Output the (X, Y) coordinate of the center of the cell containing the given text.  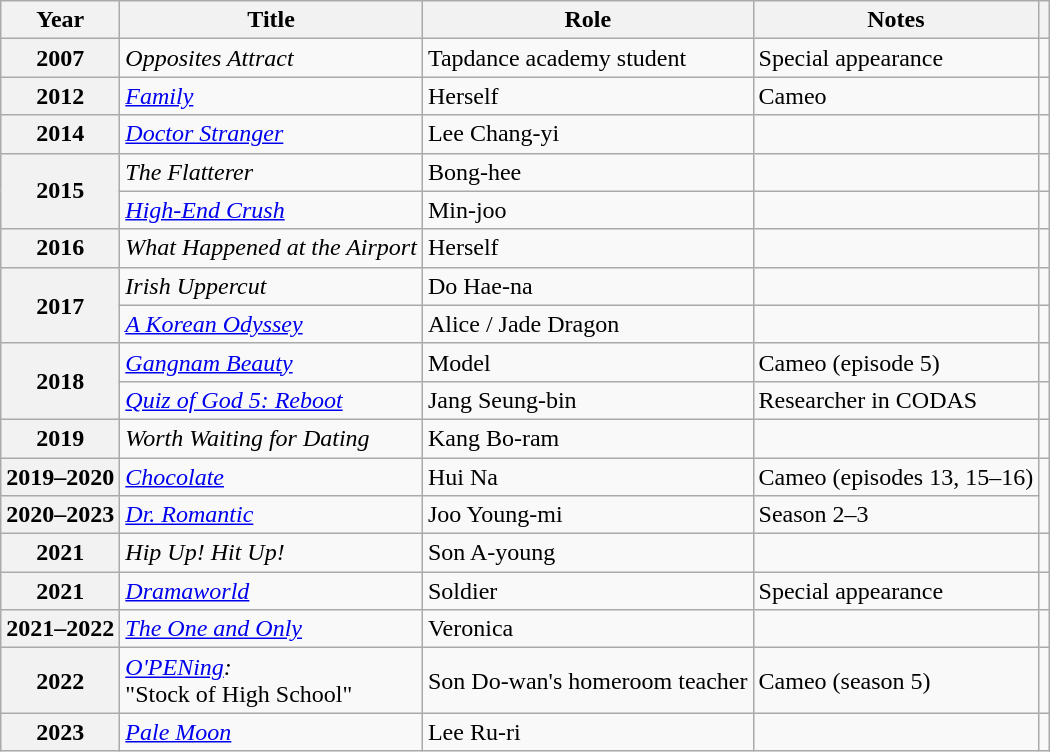
Dr. Romantic (272, 515)
The Flatterer (272, 172)
Pale Moon (272, 732)
Son Do-wan's homeroom teacher (588, 680)
Model (588, 362)
2021–2022 (60, 629)
Jang Seung-bin (588, 400)
Bong-hee (588, 172)
Kang Bo-ram (588, 438)
Joo Young-mi (588, 515)
Irish Uppercut (272, 286)
Dramaworld (272, 591)
Gangnam Beauty (272, 362)
Researcher in CODAS (896, 400)
Opposites Attract (272, 58)
Cameo (episodes 13, 15–16) (896, 477)
2018 (60, 381)
2019 (60, 438)
Alice / Jade Dragon (588, 324)
Notes (896, 20)
Hip Up! Hit Up! (272, 553)
2015 (60, 191)
Cameo (season 5) (896, 680)
Do Hae-na (588, 286)
The One and Only (272, 629)
Quiz of God 5: Reboot (272, 400)
Chocolate (272, 477)
2019–2020 (60, 477)
Cameo (896, 96)
Season 2–3 (896, 515)
2017 (60, 305)
What Happened at the Airport (272, 248)
2016 (60, 248)
2014 (60, 134)
O'PENing:"Stock of High School" (272, 680)
Son A-young (588, 553)
Lee Chang-yi (588, 134)
Min-joo (588, 210)
Cameo (episode 5) (896, 362)
Lee Ru-ri (588, 732)
2020–2023 (60, 515)
Soldier (588, 591)
A Korean Odyssey (272, 324)
Title (272, 20)
2022 (60, 680)
Worth Waiting for Dating (272, 438)
Veronica (588, 629)
Hui Na (588, 477)
Family (272, 96)
Role (588, 20)
Doctor Stranger (272, 134)
Tapdance academy student (588, 58)
High-End Crush (272, 210)
2023 (60, 732)
2007 (60, 58)
Year (60, 20)
2012 (60, 96)
